Scan for the cell matching the given text and deliver its [X, Y] coordinate at center. 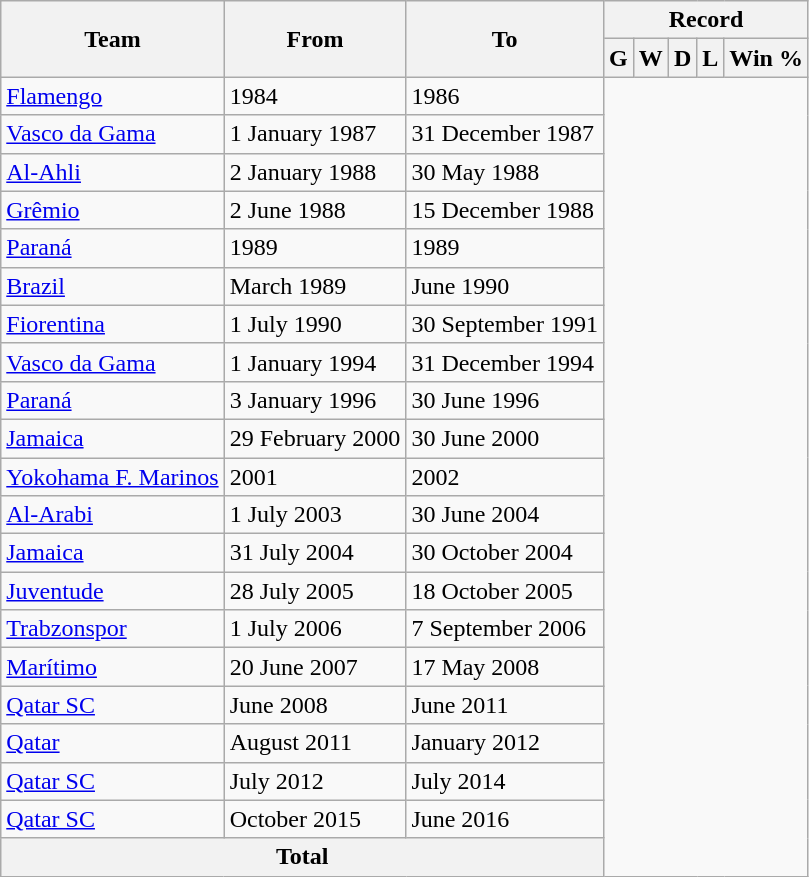
1 July 1990 [315, 324]
30 June 1996 [505, 400]
Grêmio [112, 210]
From [315, 39]
30 June 2004 [505, 515]
1 July 2006 [315, 629]
Brazil [112, 286]
Marítimo [112, 667]
G [619, 58]
Record [706, 20]
30 May 1988 [505, 172]
2002 [505, 477]
June 2016 [505, 819]
Qatar [112, 743]
30 September 1991 [505, 324]
August 2011 [315, 743]
30 October 2004 [505, 553]
18 October 2005 [505, 591]
2 January 1988 [315, 172]
2 June 1988 [315, 210]
March 1989 [315, 286]
June 2008 [315, 705]
7 September 2006 [505, 629]
20 June 2007 [315, 667]
3 January 1996 [315, 400]
Yokohama F. Marinos [112, 477]
15 December 1988 [505, 210]
31 July 2004 [315, 553]
17 May 2008 [505, 667]
30 June 2000 [505, 438]
1984 [315, 96]
Al-Arabi [112, 515]
31 December 1994 [505, 362]
W [650, 58]
January 2012 [505, 743]
July 2014 [505, 781]
29 February 2000 [315, 438]
Flamengo [112, 96]
1 July 2003 [315, 515]
To [505, 39]
31 December 1987 [505, 134]
July 2012 [315, 781]
Win % [766, 58]
1 January 1987 [315, 134]
June 1990 [505, 286]
Al-Ahli [112, 172]
2001 [315, 477]
Trabzonspor [112, 629]
Juventude [112, 591]
28 July 2005 [315, 591]
October 2015 [315, 819]
Fiorentina [112, 324]
Team [112, 39]
D [682, 58]
June 2011 [505, 705]
1986 [505, 96]
L [710, 58]
Total [302, 857]
1 January 1994 [315, 362]
